Extract the (X, Y) coordinate from the center of the cell holding the provided text.  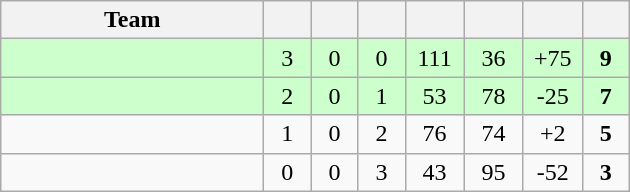
Team (132, 20)
-52 (552, 172)
76 (434, 134)
-25 (552, 96)
95 (494, 172)
+75 (552, 58)
74 (494, 134)
+2 (552, 134)
7 (606, 96)
9 (606, 58)
111 (434, 58)
78 (494, 96)
43 (434, 172)
53 (434, 96)
36 (494, 58)
5 (606, 134)
